Search for the cell housing the specified text and yield its [x, y] center coordinate. 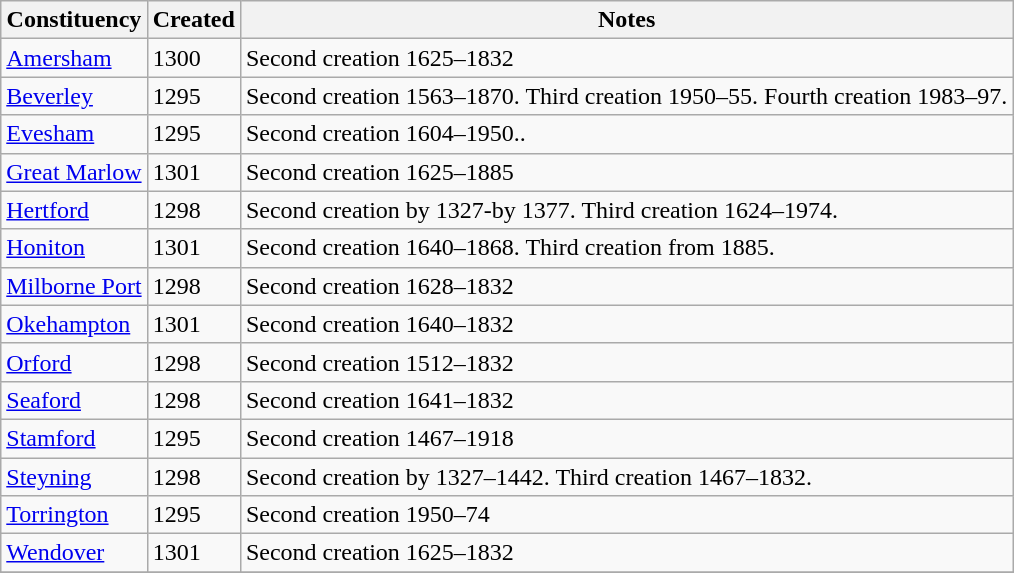
Second creation 1950–74 [626, 515]
Amersham [74, 58]
Seaford [74, 400]
Okehampton [74, 324]
1300 [194, 58]
Great Marlow [74, 172]
Second creation by 1327-by 1377. Third creation 1624–1974. [626, 210]
Second creation 1625–1885 [626, 172]
Second creation 1628–1832 [626, 286]
Second creation 1512–1832 [626, 362]
Second creation 1640–1832 [626, 324]
Second creation 1563–1870. Third creation 1950–55. Fourth creation 1983–97. [626, 96]
Milborne Port [74, 286]
Second creation 1467–1918 [626, 438]
Second creation 1641–1832 [626, 400]
Honiton [74, 248]
Hertford [74, 210]
Second creation by 1327–1442. Third creation 1467–1832. [626, 477]
Notes [626, 20]
Second creation 1640–1868. Third creation from 1885. [626, 248]
Torrington [74, 515]
Evesham [74, 134]
Beverley [74, 96]
Orford [74, 362]
Stamford [74, 438]
Wendover [74, 553]
Second creation 1604–1950.. [626, 134]
Steyning [74, 477]
Constituency [74, 20]
Created [194, 20]
